Locate the cell with the specified text and output its (X, Y) center coordinate. 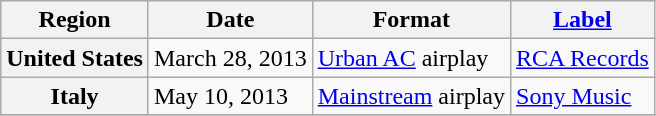
Mainstream airplay (411, 96)
United States (75, 58)
Urban AC airplay (411, 58)
Format (411, 20)
March 28, 2013 (230, 58)
Date (230, 20)
RCA Records (583, 58)
Label (583, 20)
Region (75, 20)
Sony Music (583, 96)
May 10, 2013 (230, 96)
Italy (75, 96)
